Output the [X, Y] coordinate of the center of the cell containing the given text.  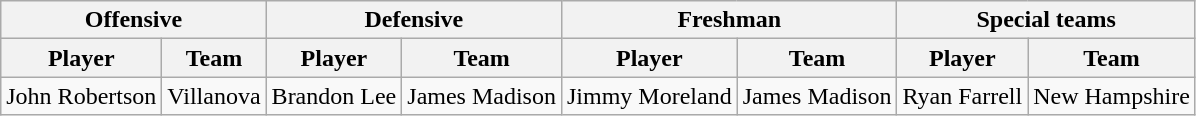
Defensive [414, 20]
New Hampshire [1112, 96]
Offensive [134, 20]
Brandon Lee [334, 96]
Jimmy Moreland [649, 96]
Special teams [1046, 20]
Villanova [214, 96]
Ryan Farrell [962, 96]
Freshman [728, 20]
John Robertson [82, 96]
